Scan for the cell matching the given text and deliver its [X, Y] coordinate at center. 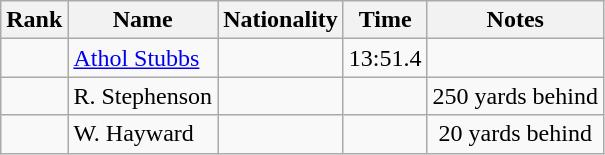
Time [385, 20]
Name [143, 20]
Rank [34, 20]
Nationality [281, 20]
W. Hayward [143, 134]
13:51.4 [385, 58]
Athol Stubbs [143, 58]
250 yards behind [515, 96]
R. Stephenson [143, 96]
Notes [515, 20]
20 yards behind [515, 134]
